Capture the cell that displays the provided text and extract its (X, Y) central coordinate. 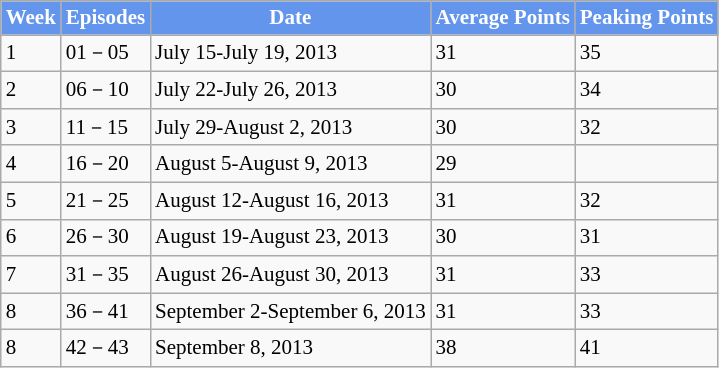
26－30 (106, 238)
Week (31, 18)
34 (647, 90)
1 (31, 54)
35 (647, 54)
3 (31, 126)
11－15 (106, 126)
6 (31, 238)
42－43 (106, 348)
July 22-July 26, 2013 (290, 90)
5 (31, 200)
September 8, 2013 (290, 348)
36－41 (106, 312)
Average Points (503, 18)
7 (31, 274)
July 29-August 2, 2013 (290, 126)
4 (31, 164)
July 15-July 19, 2013 (290, 54)
16－20 (106, 164)
06－10 (106, 90)
01－05 (106, 54)
21－25 (106, 200)
38 (503, 348)
Peaking Points (647, 18)
2 (31, 90)
August 26-August 30, 2013 (290, 274)
Episodes (106, 18)
September 2-September 6, 2013 (290, 312)
August 12-August 16, 2013 (290, 200)
41 (647, 348)
August 19-August 23, 2013 (290, 238)
31－35 (106, 274)
Date (290, 18)
August 5-August 9, 2013 (290, 164)
29 (503, 164)
